Extract the (x, y) coordinate from the center of the cell holding the provided text.  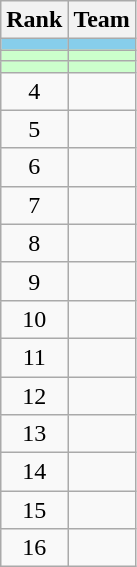
6 (34, 167)
10 (34, 319)
11 (34, 357)
4 (34, 91)
Rank (34, 20)
15 (34, 510)
12 (34, 395)
16 (34, 548)
7 (34, 205)
Team (102, 20)
13 (34, 434)
9 (34, 281)
8 (34, 243)
5 (34, 129)
14 (34, 472)
